Return the [x, y] coordinate for the center point of the cell that contains the specified text.  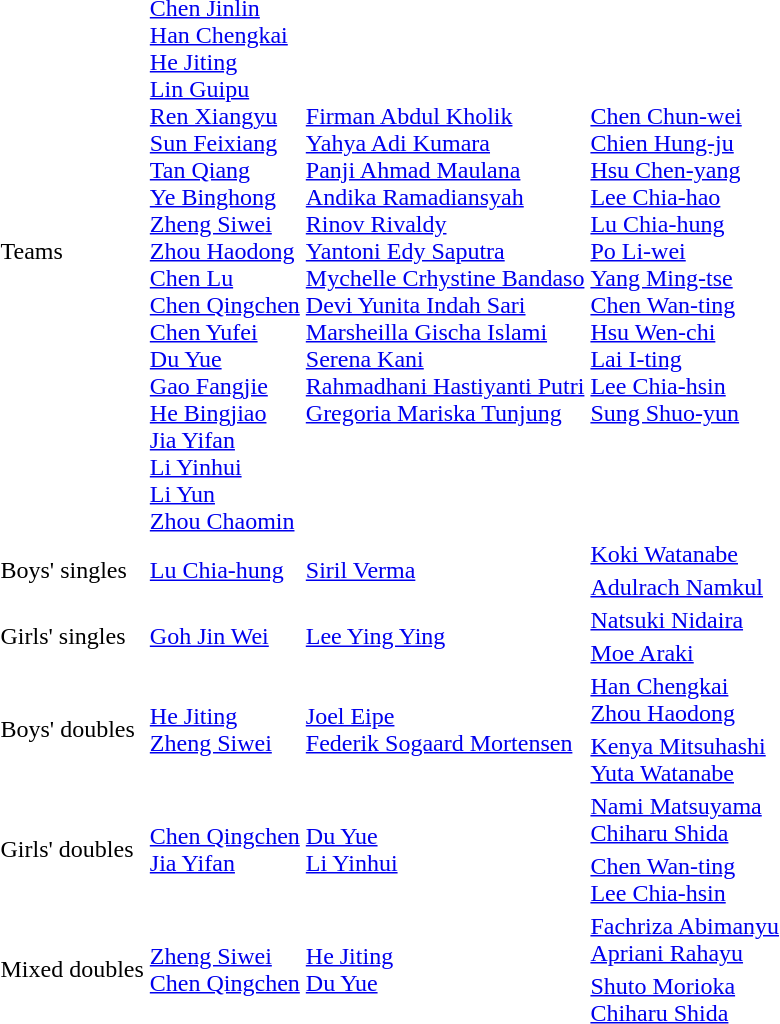
Du Yue Li Yinhui [445, 850]
Chen Qingchen Jia Yifan [224, 850]
Lu Chia-hung [224, 570]
Siril Verma [445, 570]
Lee Ying Ying [445, 636]
He Jiting Zheng Siwei [224, 730]
Goh Jin Wei [224, 636]
Joel Eipe Federik Sogaard Mortensen [445, 730]
